From the cell containing the given text, extract its center point as [x, y] coordinate. 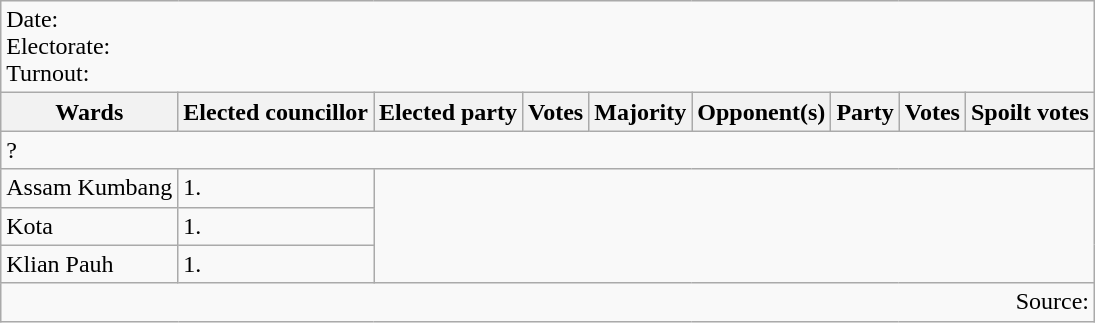
? [548, 150]
Source: [548, 302]
Elected councillor [276, 112]
Elected party [448, 112]
Klian Pauh [90, 264]
Party [865, 112]
Opponent(s) [762, 112]
Spoilt votes [1030, 112]
Majority [640, 112]
Kota [90, 226]
Assam Kumbang [90, 188]
Wards [90, 112]
Date: Electorate: Turnout: [548, 47]
